Identify which cell holds the provided text, then report its (x, y) central coordinate. 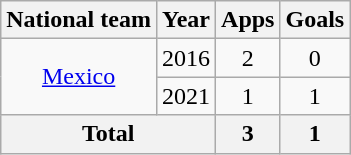
Mexico (79, 77)
3 (248, 134)
2 (248, 58)
Goals (315, 20)
National team (79, 20)
2021 (186, 96)
Apps (248, 20)
2016 (186, 58)
0 (315, 58)
Total (108, 134)
Year (186, 20)
